Determine the [X, Y] coordinate at the center of the cell enclosing the given text.  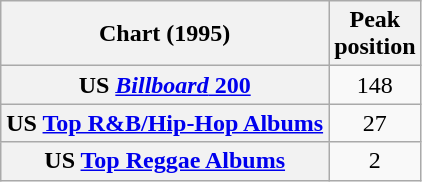
2 [375, 161]
Chart (1995) [165, 34]
US Top Reggae Albums [165, 161]
US Top R&B/Hip-Hop Albums [165, 123]
US Billboard 200 [165, 85]
148 [375, 85]
Peakposition [375, 34]
27 [375, 123]
